Extract the (x, y) coordinate from the center of the cell holding the provided text.  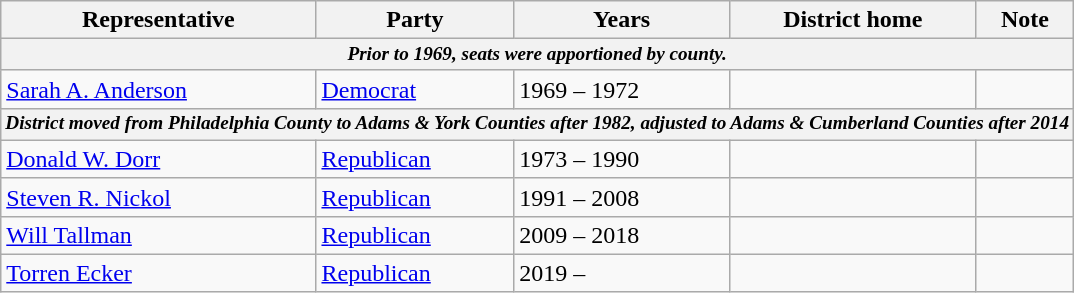
Will Tallman (158, 235)
2019 – (622, 273)
Torren Ecker (158, 273)
2009 – 2018 (622, 235)
1969 – 1972 (622, 89)
Sarah A. Anderson (158, 89)
Note (1024, 20)
District home (852, 20)
Democrat (415, 89)
Representative (158, 20)
1973 – 1990 (622, 159)
1991 – 2008 (622, 197)
Party (415, 20)
Years (622, 20)
Steven R. Nickol (158, 197)
District moved from Philadelphia County to Adams & York Counties after 1982, adjusted to Adams & Cumberland Counties after 2014 (538, 125)
Prior to 1969, seats were apportioned by county. (538, 55)
Donald W. Dorr (158, 159)
